Extract the (X, Y) coordinate from the center of the cell holding the provided text.  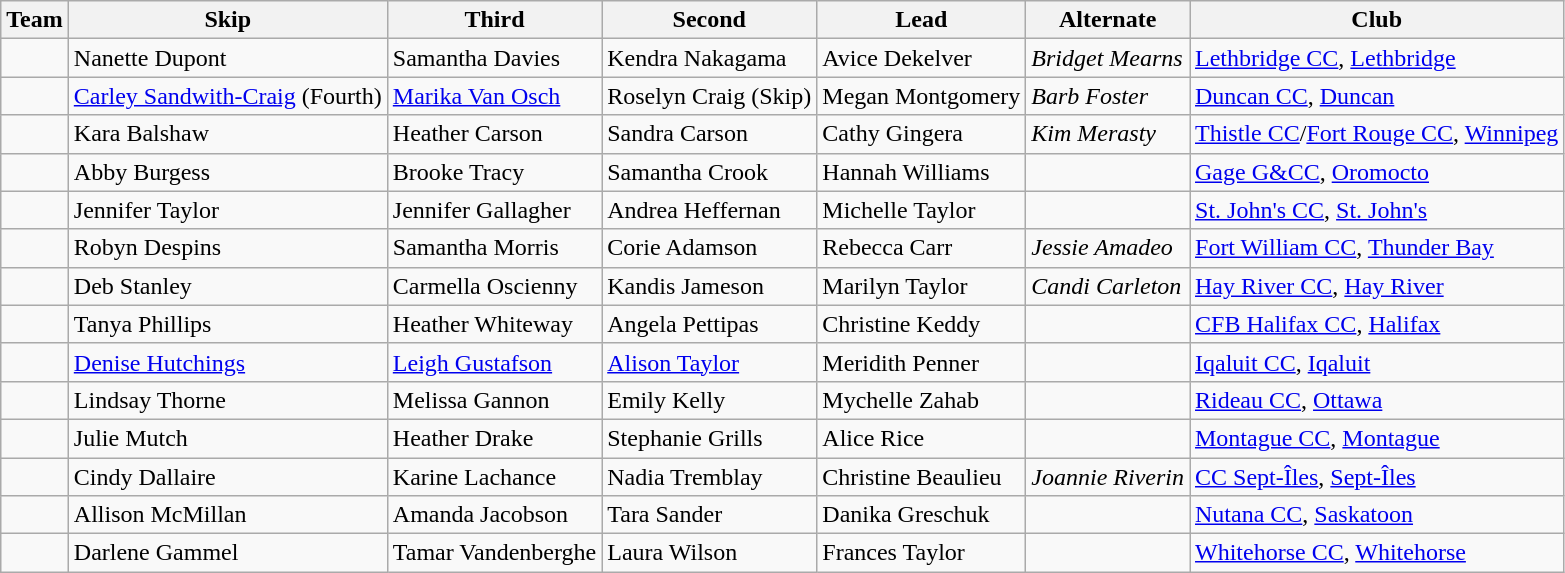
Hannah Williams (922, 172)
Roselyn Craig (Skip) (710, 96)
Kendra Nakagama (710, 58)
Tanya Phillips (228, 324)
Samantha Davies (494, 58)
Team (35, 20)
Amanda Jacobson (494, 515)
Kandis Jameson (710, 286)
Lead (922, 20)
Emily Kelly (710, 400)
Marilyn Taylor (922, 286)
Second (710, 20)
Michelle Taylor (922, 210)
Kara Balshaw (228, 134)
Allison McMillan (228, 515)
Julie Mutch (228, 438)
Samantha Morris (494, 248)
Tara Sander (710, 515)
Hay River CC, Hay River (1377, 286)
Lethbridge CC, Lethbridge (1377, 58)
Nanette Dupont (228, 58)
Barb Foster (1108, 96)
Brooke Tracy (494, 172)
Club (1377, 20)
Laura Wilson (710, 553)
St. John's CC, St. John's (1377, 210)
Fort William CC, Thunder Bay (1377, 248)
Tamar Vandenberghe (494, 553)
Gage G&CC, Oromocto (1377, 172)
Alice Rice (922, 438)
Alternate (1108, 20)
Karine Lachance (494, 477)
Iqaluit CC, Iqaluit (1377, 362)
Candi Carleton (1108, 286)
Danika Greschuk (922, 515)
Abby Burgess (228, 172)
Cathy Gingera (922, 134)
Sandra Carson (710, 134)
Jennifer Taylor (228, 210)
Thistle CC/Fort Rouge CC, Winnipeg (1377, 134)
Nadia Tremblay (710, 477)
Frances Taylor (922, 553)
Joannie Riverin (1108, 477)
Heather Carson (494, 134)
Alison Taylor (710, 362)
Duncan CC, Duncan (1377, 96)
Carley Sandwith-Craig (Fourth) (228, 96)
CC Sept-Îles, Sept-Îles (1377, 477)
Cindy Dallaire (228, 477)
Leigh Gustafson (494, 362)
Rideau CC, Ottawa (1377, 400)
Meridith Penner (922, 362)
Mychelle Zahab (922, 400)
Robyn Despins (228, 248)
Heather Whiteway (494, 324)
Heather Drake (494, 438)
Jennifer Gallagher (494, 210)
Deb Stanley (228, 286)
Montague CC, Montague (1377, 438)
Nutana CC, Saskatoon (1377, 515)
Lindsay Thorne (228, 400)
Darlene Gammel (228, 553)
Denise Hutchings (228, 362)
Marika Van Osch (494, 96)
Samantha Crook (710, 172)
Whitehorse CC, Whitehorse (1377, 553)
Andrea Heffernan (710, 210)
Third (494, 20)
CFB Halifax CC, Halifax (1377, 324)
Angela Pettipas (710, 324)
Bridget Mearns (1108, 58)
Stephanie Grills (710, 438)
Kim Merasty (1108, 134)
Rebecca Carr (922, 248)
Avice Dekelver (922, 58)
Skip (228, 20)
Corie Adamson (710, 248)
Jessie Amadeo (1108, 248)
Christine Keddy (922, 324)
Carmella Oscienny (494, 286)
Melissa Gannon (494, 400)
Megan Montgomery (922, 96)
Christine Beaulieu (922, 477)
